Determine the (x, y) coordinate at the center of the cell enclosing the given text.  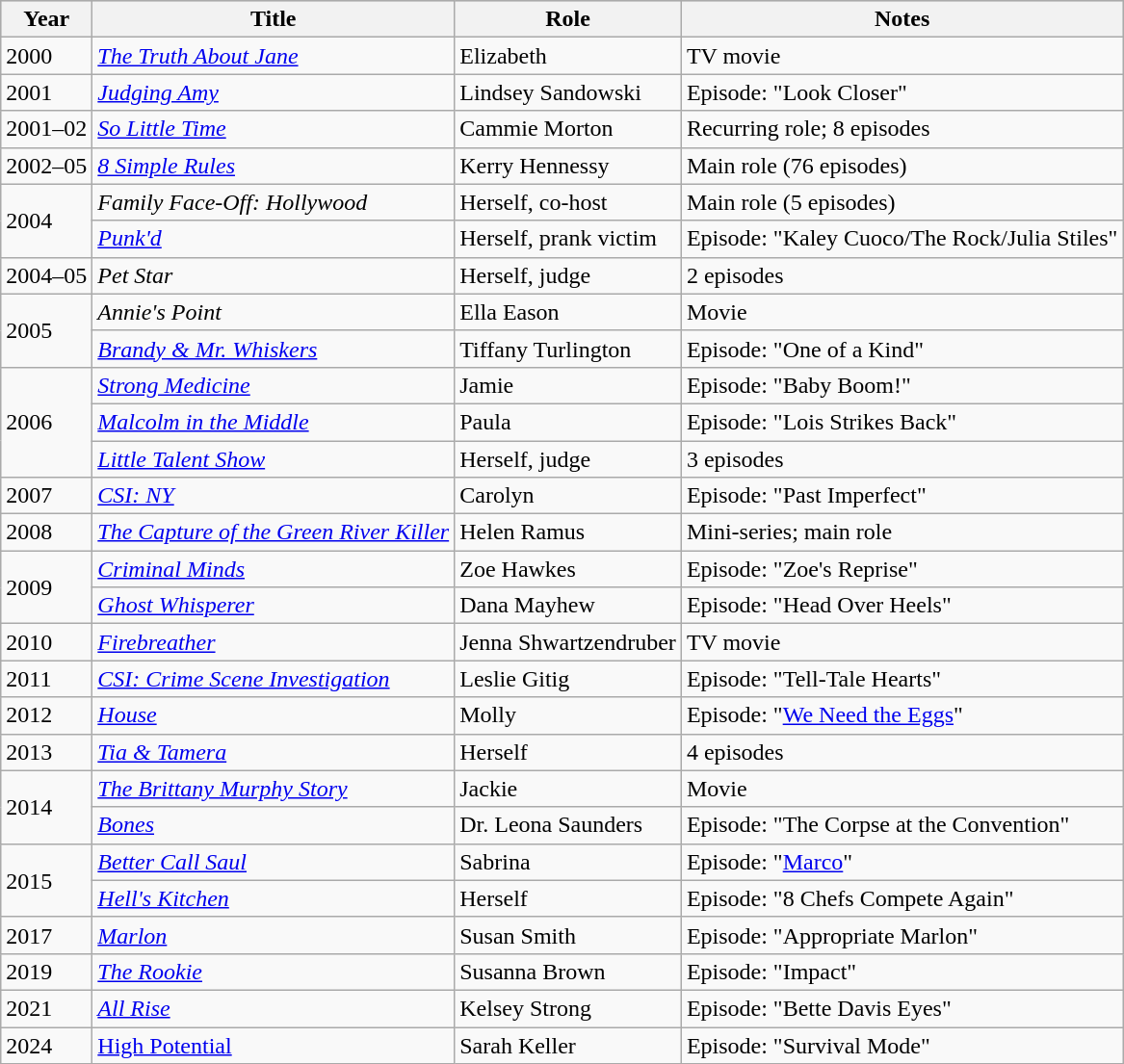
2001 (46, 92)
Episode: "Appropriate Marlon" (902, 935)
Episode: "Zoe's Reprise" (902, 569)
Annie's Point (274, 312)
Judging Amy (274, 92)
Tia & Tamera (274, 752)
Notes (902, 19)
Strong Medicine (274, 385)
2008 (46, 532)
2 episodes (902, 275)
2011 (46, 679)
2019 (46, 972)
Helen Ramus (568, 532)
Little Talent Show (274, 459)
Punk'd (274, 239)
2007 (46, 496)
Episode: "8 Chefs Compete Again" (902, 898)
2002–05 (46, 166)
Family Face-Off: Hollywood (274, 202)
Firebreather (274, 642)
Dr. Leona Saunders (568, 825)
Lindsey Sandowski (568, 92)
Kelsey Strong (568, 1008)
Better Call Saul (274, 862)
Episode: "Kaley Cuoco/The Rock/Julia Stiles" (902, 239)
Hell's Kitchen (274, 898)
So Little Time (274, 129)
Molly (568, 715)
Malcolm in the Middle (274, 422)
Episode: "Impact" (902, 972)
Jamie (568, 385)
CSI: NY (274, 496)
Carolyn (568, 496)
Sarah Keller (568, 1045)
The Rookie (274, 972)
2004–05 (46, 275)
High Potential (274, 1045)
2006 (46, 422)
Recurring role; 8 episodes (902, 129)
2010 (46, 642)
8 Simple Rules (274, 166)
Jackie (568, 789)
Episode: "Bette Davis Eyes" (902, 1008)
2024 (46, 1045)
2015 (46, 880)
Main role (5 episodes) (902, 202)
Susanna Brown (568, 972)
Criminal Minds (274, 569)
CSI: Crime Scene Investigation (274, 679)
The Capture of the Green River Killer (274, 532)
Episode: "Head Over Heels" (902, 606)
Episode: "Baby Boom!" (902, 385)
Sabrina (568, 862)
The Brittany Murphy Story (274, 789)
Herself, prank victim (568, 239)
Episode: "Past Imperfect" (902, 496)
Kerry Hennessy (568, 166)
2012 (46, 715)
Pet Star (274, 275)
Year (46, 19)
2017 (46, 935)
2013 (46, 752)
Leslie Gitig (568, 679)
Episode: "We Need the Eggs" (902, 715)
Brandy & Mr. Whiskers (274, 349)
2004 (46, 221)
2014 (46, 807)
All Rise (274, 1008)
Herself, co-host (568, 202)
Paula (568, 422)
2000 (46, 56)
Elizabeth (568, 56)
2009 (46, 587)
4 episodes (902, 752)
Episode: "Marco" (902, 862)
Ghost Whisperer (274, 606)
Zoe Hawkes (568, 569)
Susan Smith (568, 935)
3 episodes (902, 459)
Episode: "Survival Mode" (902, 1045)
Role (568, 19)
Episode: "Look Closer" (902, 92)
2021 (46, 1008)
Episode: "Tell-Tale Hearts" (902, 679)
2001–02 (46, 129)
Bones (274, 825)
Dana Mayhew (568, 606)
Ella Eason (568, 312)
Episode: "One of a Kind" (902, 349)
Cammie Morton (568, 129)
Episode: "The Corpse at the Convention" (902, 825)
Mini-series; main role (902, 532)
Main role (76 episodes) (902, 166)
Episode: "Lois Strikes Back" (902, 422)
The Truth About Jane (274, 56)
Jenna Shwartzendruber (568, 642)
Marlon (274, 935)
Tiffany Turlington (568, 349)
2005 (46, 330)
Title (274, 19)
House (274, 715)
